Scan for the cell matching the given text and deliver its (x, y) coordinate at center. 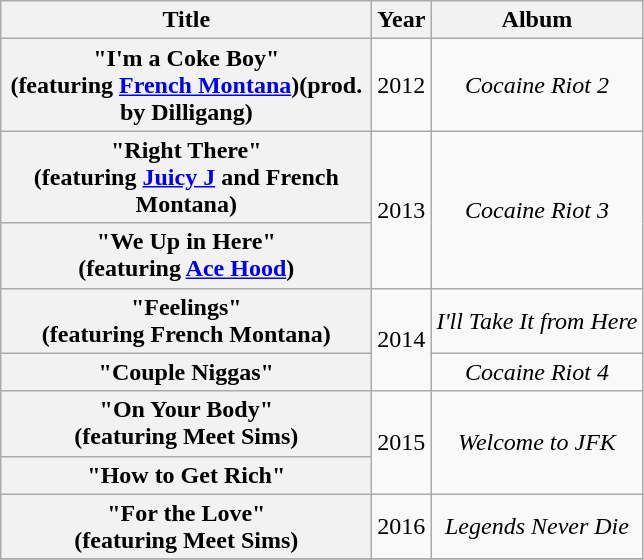
"For the Love"(featuring Meet Sims) (186, 526)
"How to Get Rich" (186, 475)
Title (186, 20)
Cocaine Riot 2 (537, 85)
"Couple Niggas" (186, 372)
Legends Never Die (537, 526)
I'll Take It from Here (537, 320)
Album (537, 20)
Welcome to JFK (537, 442)
"We Up in Here"(featuring Ace Hood) (186, 256)
Cocaine Riot 3 (537, 210)
Cocaine Riot 4 (537, 372)
"Right There"(featuring Juicy J and French Montana) (186, 177)
2015 (402, 442)
"Feelings"(featuring French Montana) (186, 320)
"I'm a Coke Boy"(featuring French Montana)(prod. by Dilligang) (186, 85)
2014 (402, 340)
2016 (402, 526)
"On Your Body" (featuring Meet Sims) (186, 424)
2013 (402, 210)
2012 (402, 85)
Year (402, 20)
